Locate the cell with the specified text and output its (x, y) center coordinate. 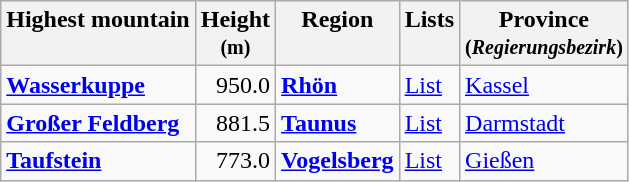
Highest mountain (98, 34)
Height(m) (235, 34)
Wasserkuppe (98, 85)
Taufstein (98, 161)
Darmstadt (544, 123)
Taunus (338, 123)
881.5 (235, 123)
Lists (429, 34)
Province(Regierungsbezirk) (544, 34)
Gießen (544, 161)
Kassel (544, 85)
950.0 (235, 85)
Vogelsberg (338, 161)
Großer Feldberg (98, 123)
Region (338, 34)
773.0 (235, 161)
Rhön (338, 85)
